Detect which cell encompasses the target text, then output its (x, y) center coordinate. 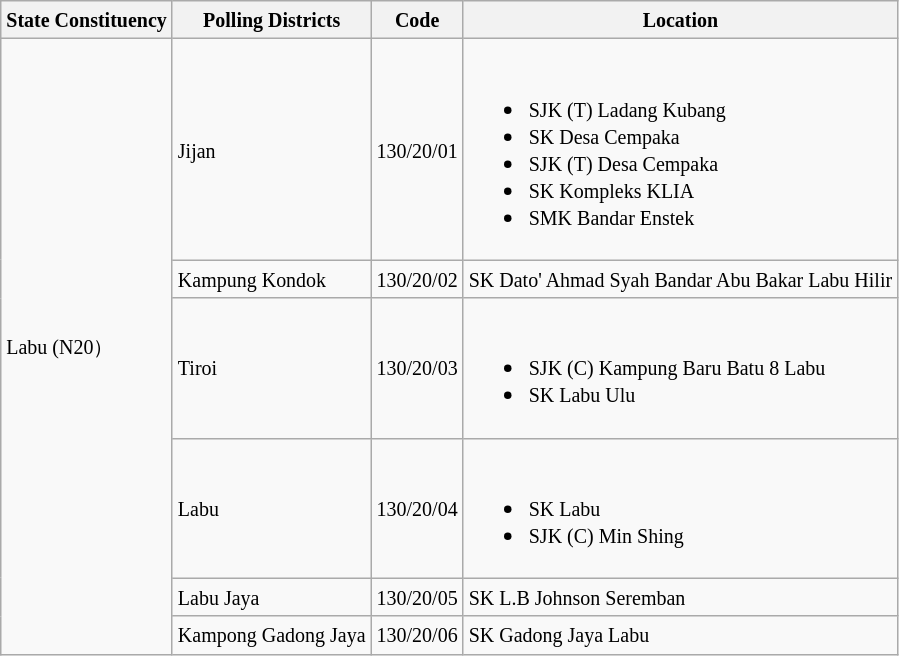
Labu Jaya (272, 597)
130/20/06 (417, 635)
130/20/04 (417, 508)
State Constituency (87, 20)
130/20/05 (417, 597)
Kampong Gadong Jaya (272, 635)
Tiroi (272, 368)
SK L.B Johnson Seremban (680, 597)
130/20/03 (417, 368)
Location (680, 20)
130/20/02 (417, 279)
Jijan (272, 150)
SK Gadong Jaya Labu (680, 635)
Polling Districts (272, 20)
Labu (272, 508)
SK LabuSJK (C) Min Shing (680, 508)
Code (417, 20)
Kampung Kondok (272, 279)
Labu (N20） (87, 346)
SK Dato' Ahmad Syah Bandar Abu Bakar Labu Hilir (680, 279)
SJK (C) Kampung Baru Batu 8 LabuSK Labu Ulu (680, 368)
SJK (T) Ladang KubangSK Desa CempakaSJK (T) Desa CempakaSK Kompleks KLIASMK Bandar Enstek (680, 150)
130/20/01 (417, 150)
